Output the [x, y] coordinate of the center of the cell containing the given text.  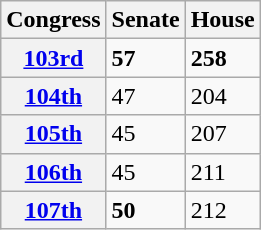
211 [222, 172]
105th [54, 134]
Congress [54, 20]
107th [54, 210]
204 [222, 96]
212 [222, 210]
207 [222, 134]
House [222, 20]
103rd [54, 58]
47 [146, 96]
104th [54, 96]
57 [146, 58]
106th [54, 172]
50 [146, 210]
258 [222, 58]
Senate [146, 20]
